Return the (X, Y) coordinate for the center point of the cell that contains the specified text.  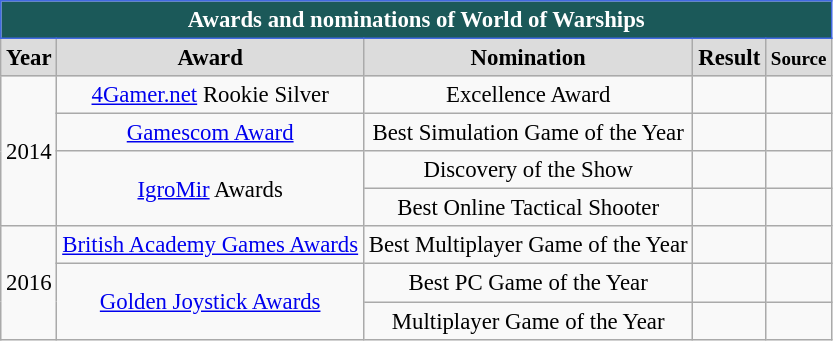
2016 (29, 282)
Excellence Award (528, 95)
Best Online Tactical Shooter (528, 208)
IgroMir Awards (210, 188)
Award (210, 58)
Source (799, 58)
Awards and nominations of World of Warships (416, 20)
Gamescom Award (210, 133)
British Academy Games Awards (210, 245)
Year (29, 58)
Best PC Game of the Year (528, 283)
4Gamer.net Rookie Silver (210, 95)
Discovery of the Show (528, 170)
2014 (29, 151)
Nomination (528, 58)
Best Multiplayer Game of the Year (528, 245)
Golden Joystick Awards (210, 302)
Result (730, 58)
Multiplayer Game of the Year (528, 321)
Best Simulation Game of the Year (528, 133)
